Provide the (X, Y) coordinate of the cell's center where the given text is located.  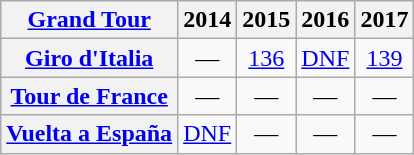
2014 (208, 20)
139 (384, 58)
2016 (326, 20)
136 (266, 58)
Giro d'Italia (90, 58)
Tour de France (90, 96)
2017 (384, 20)
Grand Tour (90, 20)
Vuelta a España (90, 134)
2015 (266, 20)
